Determine the (X, Y) coordinate at the center of the cell enclosing the given text.  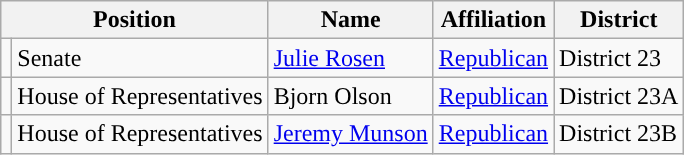
Senate (140, 58)
District (619, 20)
Position (134, 20)
Affiliation (493, 20)
District 23 (619, 58)
Julie Rosen (350, 58)
Bjorn Olson (350, 96)
District 23A (619, 96)
District 23B (619, 134)
Name (350, 20)
Jeremy Munson (350, 134)
